Capture the cell that displays the provided text and extract its (x, y) central coordinate. 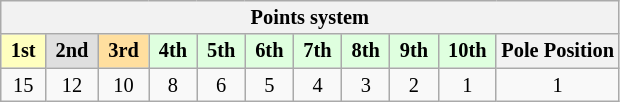
12 (72, 85)
Points system (310, 17)
Pole Position (557, 51)
2 (414, 85)
10 (123, 85)
5th (221, 51)
8th (366, 51)
4th (173, 51)
7th (317, 51)
6th (269, 51)
15 (24, 85)
4 (317, 85)
10th (467, 51)
5 (269, 85)
3 (366, 85)
1st (24, 51)
3rd (123, 51)
2nd (72, 51)
9th (414, 51)
8 (173, 85)
6 (221, 85)
